Extract the [X, Y] coordinate from the center of the cell holding the provided text.  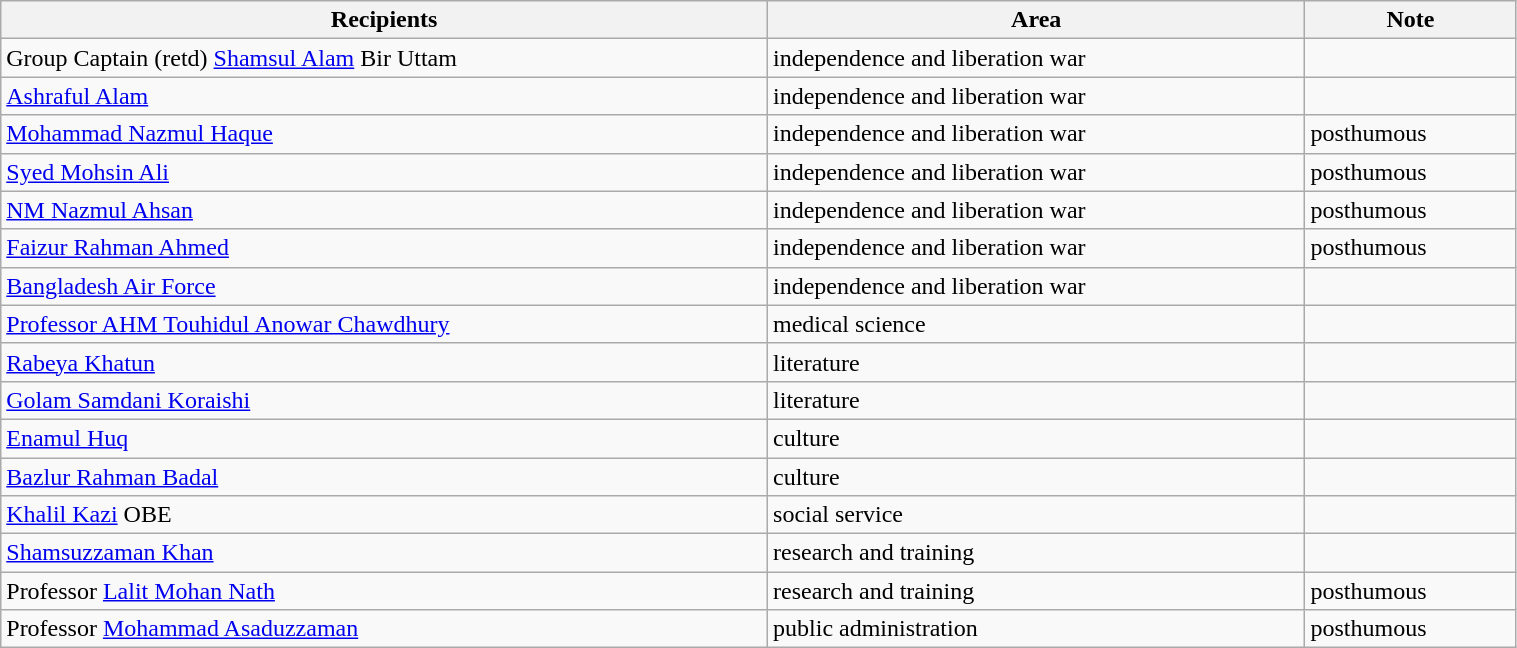
public administration [1036, 629]
Mohammad Nazmul Haque [384, 134]
Rabeya Khatun [384, 362]
Faizur Rahman Ahmed [384, 248]
Recipients [384, 20]
Syed Mohsin Ali [384, 172]
Professor AHM Touhidul Anowar Chawdhury [384, 324]
medical science [1036, 324]
Professor Mohammad Asaduzzaman [384, 629]
Bangladesh Air Force [384, 286]
social service [1036, 515]
Ashraful Alam [384, 96]
Shamsuzzaman Khan [384, 553]
Group Captain (retd) Shamsul Alam Bir Uttam [384, 58]
Professor Lalit Mohan Nath [384, 591]
Note [1410, 20]
Bazlur Rahman Badal [384, 477]
Khalil Kazi OBE [384, 515]
NM Nazmul Ahsan [384, 210]
Area [1036, 20]
Golam Samdani Koraishi [384, 400]
Enamul Huq [384, 438]
